Extract the [X, Y] coordinate from the center of the cell holding the provided text.  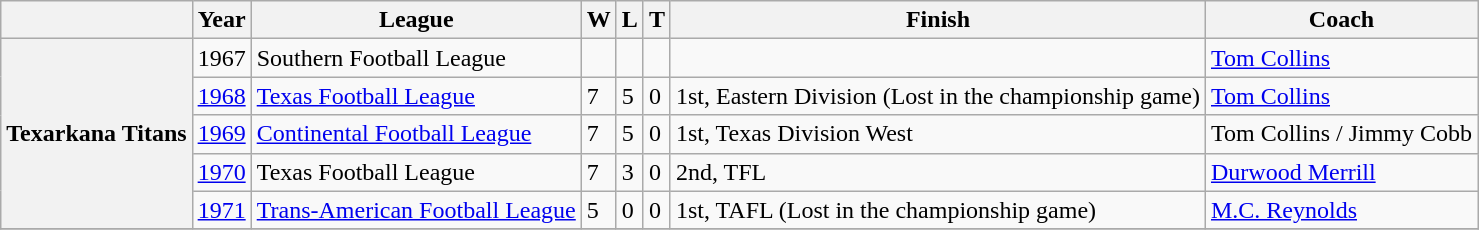
M.C. Reynolds [1341, 210]
1st, TAFL (Lost in the championship game) [938, 210]
1st, Eastern Division (Lost in the championship game) [938, 96]
L [630, 20]
W [598, 20]
Trans-American Football League [416, 210]
Continental Football League [416, 134]
2nd, TFL [938, 172]
Finish [938, 20]
Coach [1341, 20]
Tom Collins / Jimmy Cobb [1341, 134]
1st, Texas Division West [938, 134]
Year [222, 20]
1968 [222, 96]
Texarkana Titans [96, 134]
1967 [222, 58]
Durwood Merrill [1341, 172]
3 [630, 172]
League [416, 20]
1970 [222, 172]
T [656, 20]
1971 [222, 210]
1969 [222, 134]
Southern Football League [416, 58]
